For the text-containing cell, return its midpoint in [x, y] coordinate format. 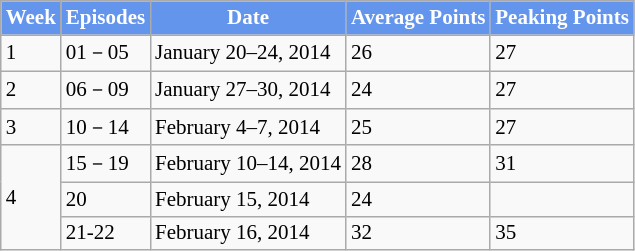
Week [31, 18]
Date [248, 18]
February 15, 2014 [248, 199]
Peaking Points [562, 18]
February 4–7, 2014 [248, 126]
21-22 [106, 233]
2 [31, 90]
February 16, 2014 [248, 233]
10－14 [106, 126]
4 [31, 198]
26 [418, 54]
28 [418, 164]
15－19 [106, 164]
32 [418, 233]
06－09 [106, 90]
20 [106, 199]
January 20–24, 2014 [248, 54]
35 [562, 233]
01－05 [106, 54]
25 [418, 126]
Episodes [106, 18]
Average Points [418, 18]
February 10–14, 2014 [248, 164]
January 27–30, 2014 [248, 90]
1 [31, 54]
31 [562, 164]
3 [31, 126]
